Scan for the cell matching the given text and deliver its [X, Y] coordinate at center. 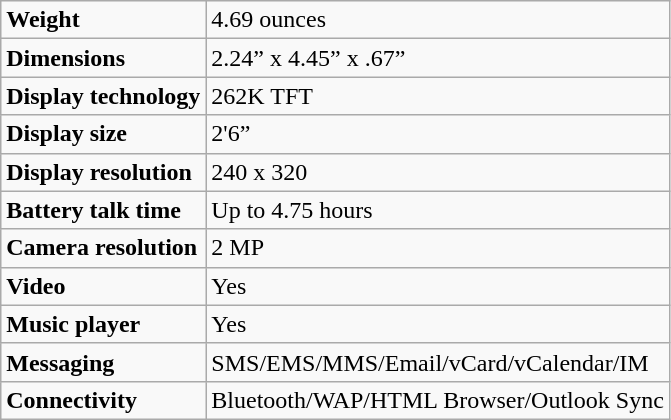
Connectivity [104, 400]
Display size [104, 134]
Video [104, 286]
Battery talk time [104, 210]
Music player [104, 324]
262K TFT [438, 96]
4.69 ounces [438, 20]
Display technology [104, 96]
SMS/EMS/MMS/Email/vCard/vCalendar/IM [438, 362]
2 MP [438, 248]
Up to 4.75 hours [438, 210]
Dimensions [104, 58]
Display resolution [104, 172]
2'6” [438, 134]
Messaging [104, 362]
Bluetooth/WAP/HTML Browser/Outlook Sync [438, 400]
2.24” x 4.45” x .67” [438, 58]
Weight [104, 20]
Camera resolution [104, 248]
240 x 320 [438, 172]
